Determine the [X, Y] coordinate at the center of the cell enclosing the given text.  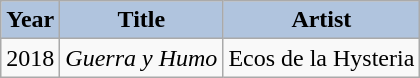
Year [30, 20]
Ecos de la Hysteria [322, 58]
Artist [322, 20]
Title [142, 20]
Guerra y Humo [142, 58]
2018 [30, 58]
